Determine the [x, y] coordinate at the center of the cell enclosing the given text.  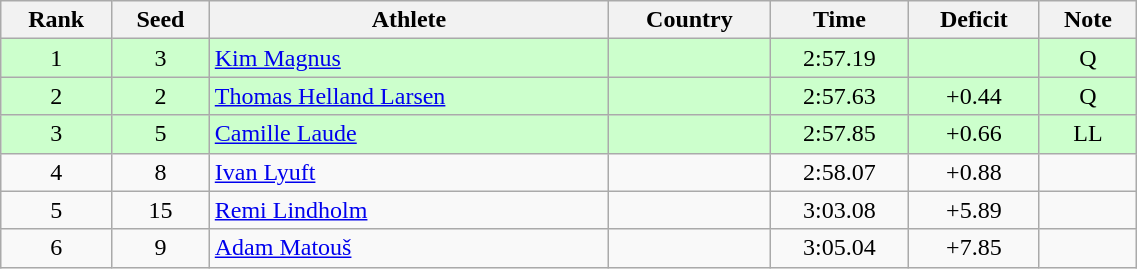
Remi Lindholm [408, 210]
LL [1088, 134]
Rank [56, 20]
Kim Magnus [408, 58]
Camille Laude [408, 134]
8 [161, 172]
Seed [161, 20]
2:57.19 [839, 58]
+0.66 [974, 134]
4 [56, 172]
+7.85 [974, 248]
3:03.08 [839, 210]
9 [161, 248]
2:57.85 [839, 134]
Time [839, 20]
Athlete [408, 20]
3:05.04 [839, 248]
2:57.63 [839, 96]
Adam Matouš [408, 248]
Note [1088, 20]
15 [161, 210]
+0.44 [974, 96]
+5.89 [974, 210]
+0.88 [974, 172]
6 [56, 248]
Country [690, 20]
2:58.07 [839, 172]
Thomas Helland Larsen [408, 96]
1 [56, 58]
Ivan Lyuft [408, 172]
Deficit [974, 20]
